From the cell containing the given text, extract its center point as (x, y) coordinate. 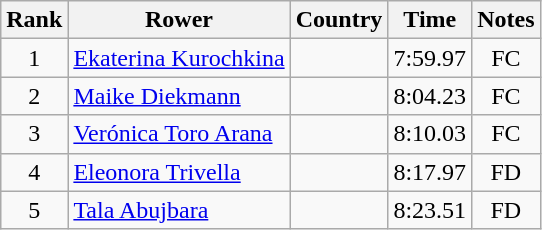
8:23.51 (430, 210)
Time (430, 20)
Tala Abujbara (179, 210)
8:04.23 (430, 96)
Rank (34, 20)
5 (34, 210)
7:59.97 (430, 58)
2 (34, 96)
Maike Diekmann (179, 96)
4 (34, 172)
8:10.03 (430, 134)
1 (34, 58)
Eleonora Trivella (179, 172)
8:17.97 (430, 172)
Country (339, 20)
Notes (506, 20)
Verónica Toro Arana (179, 134)
3 (34, 134)
Rower (179, 20)
Ekaterina Kurochkina (179, 58)
